Capture the cell that displays the provided text and extract its (x, y) central coordinate. 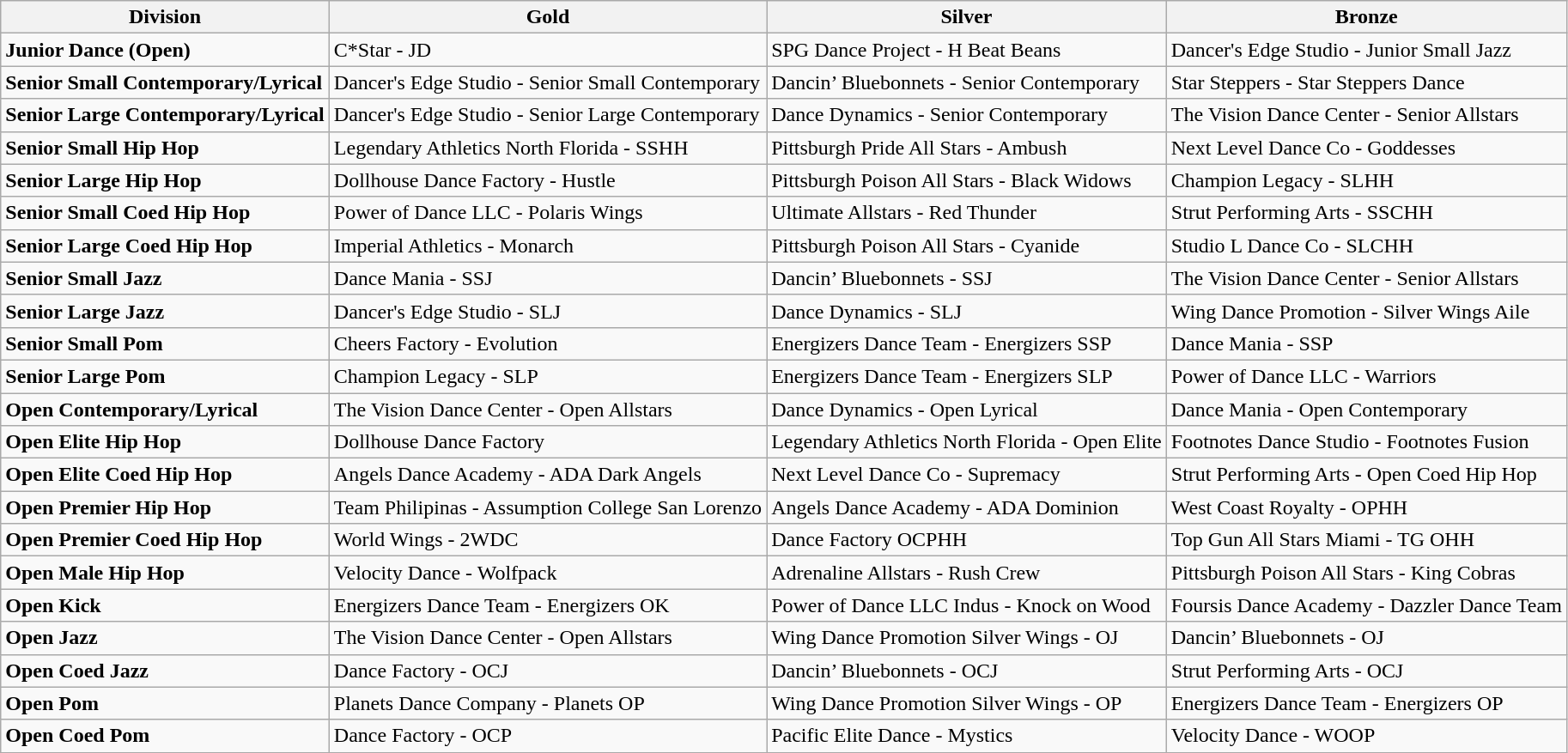
Dance Mania - SSJ (548, 278)
Open Contemporary/Lyrical (165, 410)
Dancer's Edge Studio - Senior Large Contemporary (548, 115)
Division (165, 17)
Senior Small Hip Hop (165, 148)
Open Coed Jazz (165, 671)
Senior Large Hip Hop (165, 180)
Dance Factory - OCJ (548, 671)
Open Kick (165, 605)
Strut Performing Arts - Open Coed Hip Hop (1366, 475)
Dancin’ Bluebonnets - OJ (1366, 638)
Pacific Elite Dance - Mystics (967, 736)
Team Philipinas - Assumption College San Lorenzo (548, 507)
Legendary Athletics North Florida - Open Elite (967, 442)
Dancin’ Bluebonnets - SSJ (967, 278)
Dancer's Edge Studio - SLJ (548, 311)
Wing Dance Promotion Silver Wings - OP (967, 703)
Pittsburgh Poison All Stars - King Cobras (1366, 573)
Senior Large Pom (165, 376)
Senior Small Jazz (165, 278)
Adrenaline Allstars - Rush Crew (967, 573)
Next Level Dance Co - Supremacy (967, 475)
Open Premier Hip Hop (165, 507)
Open Premier Coed Hip Hop (165, 540)
Cheers Factory - Evolution (548, 343)
Senior Small Contemporary/Lyrical (165, 82)
Dance Mania - SSP (1366, 343)
Dance Dynamics - Open Lyrical (967, 410)
Champion Legacy - SLP (548, 376)
Open Pom (165, 703)
Open Elite Coed Hip Hop (165, 475)
Wing Dance Promotion - Silver Wings Aile (1366, 311)
Energizers Dance Team - Energizers OK (548, 605)
Dancin’ Bluebonnets - Senior Contemporary (967, 82)
Imperial Athletics - Monarch (548, 246)
Velocity Dance - Wolfpack (548, 573)
Open Jazz (165, 638)
Energizers Dance Team - Energizers SLP (967, 376)
Energizers Dance Team - Energizers OP (1366, 703)
Ultimate Allstars - Red Thunder (967, 213)
West Coast Royalty - OPHH (1366, 507)
Studio L Dance Co - SLCHH (1366, 246)
Dance Factory - OCP (548, 736)
World Wings - 2WDC (548, 540)
Next Level Dance Co - Goddesses (1366, 148)
C*Star - JD (548, 50)
Pittsburgh Poison All Stars - Black Widows (967, 180)
Legendary Athletics North Florida - SSHH (548, 148)
Junior Dance (Open) (165, 50)
Energizers Dance Team - Energizers SSP (967, 343)
Power of Dance LLC Indus - Knock on Wood (967, 605)
Pittsburgh Poison All Stars - Cyanide (967, 246)
Champion Legacy - SLHH (1366, 180)
Dollhouse Dance Factory (548, 442)
Open Elite Hip Hop (165, 442)
Silver (967, 17)
SPG Dance Project - H Beat Beans (967, 50)
Open Coed Pom (165, 736)
Power of Dance LLC - Polaris Wings (548, 213)
Dancin’ Bluebonnets - OCJ (967, 671)
Planets Dance Company - Planets OP (548, 703)
Footnotes Dance Studio - Footnotes Fusion (1366, 442)
Dancer's Edge Studio - Senior Small Contemporary (548, 82)
Dance Mania - Open Contemporary (1366, 410)
Dance Dynamics - SLJ (967, 311)
Senior Small Coed Hip Hop (165, 213)
Wing Dance Promotion Silver Wings - OJ (967, 638)
Star Steppers - Star Steppers Dance (1366, 82)
Angels Dance Academy - ADA Dominion (967, 507)
Foursis Dance Academy - Dazzler Dance Team (1366, 605)
Bronze (1366, 17)
Open Male Hip Hop (165, 573)
Angels Dance Academy - ADA Dark Angels (548, 475)
Strut Performing Arts - SSCHH (1366, 213)
Pittsburgh Pride All Stars - Ambush (967, 148)
Dancer's Edge Studio - Junior Small Jazz (1366, 50)
Senior Large Coed Hip Hop (165, 246)
Power of Dance LLC - Warriors (1366, 376)
Strut Performing Arts - OCJ (1366, 671)
Top Gun All Stars Miami - TG OHH (1366, 540)
Dance Factory OCPHH (967, 540)
Gold (548, 17)
Velocity Dance - WOOP (1366, 736)
Senior Large Contemporary/Lyrical (165, 115)
Senior Large Jazz (165, 311)
Dance Dynamics - Senior Contemporary (967, 115)
Dollhouse Dance Factory - Hustle (548, 180)
Senior Small Pom (165, 343)
